Pinpoint the cell where the given text exists, returning its (x, y) midpoint coordinate. 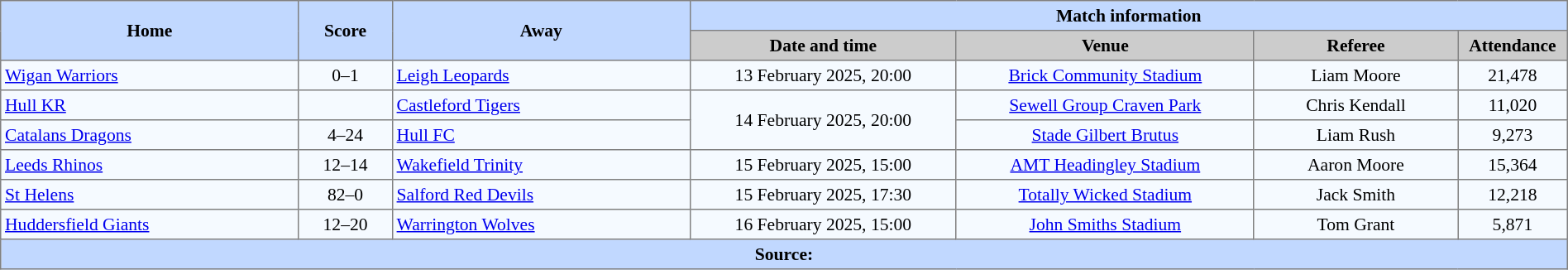
Catalans Dragons (150, 135)
Attendance (1513, 46)
Home (150, 31)
Hull FC (541, 135)
5,871 (1513, 224)
Aaron Moore (1355, 165)
Score (346, 31)
Castleford Tigers (541, 105)
Jack Smith (1355, 195)
15 February 2025, 15:00 (823, 165)
12–14 (346, 165)
Match information (1128, 16)
82–0 (346, 195)
15 February 2025, 17:30 (823, 195)
Warrington Wolves (541, 224)
12,218 (1513, 195)
Chris Kendall (1355, 105)
Away (541, 31)
Referee (1355, 46)
Leigh Leopards (541, 75)
Huddersfield Giants (150, 224)
4–24 (346, 135)
14 February 2025, 20:00 (823, 120)
Sewell Group Craven Park (1105, 105)
Stade Gilbert Brutus (1105, 135)
Tom Grant (1355, 224)
Hull KR (150, 105)
13 February 2025, 20:00 (823, 75)
9,273 (1513, 135)
Totally Wicked Stadium (1105, 195)
15,364 (1513, 165)
Wakefield Trinity (541, 165)
16 February 2025, 15:00 (823, 224)
21,478 (1513, 75)
Wigan Warriors (150, 75)
Source: (784, 254)
Leeds Rhinos (150, 165)
John Smiths Stadium (1105, 224)
11,020 (1513, 105)
St Helens (150, 195)
Liam Moore (1355, 75)
AMT Headingley Stadium (1105, 165)
Brick Community Stadium (1105, 75)
Salford Red Devils (541, 195)
Venue (1105, 46)
12–20 (346, 224)
Liam Rush (1355, 135)
Date and time (823, 46)
0–1 (346, 75)
